Detect which cell encompasses the target text, then output its [x, y] center coordinate. 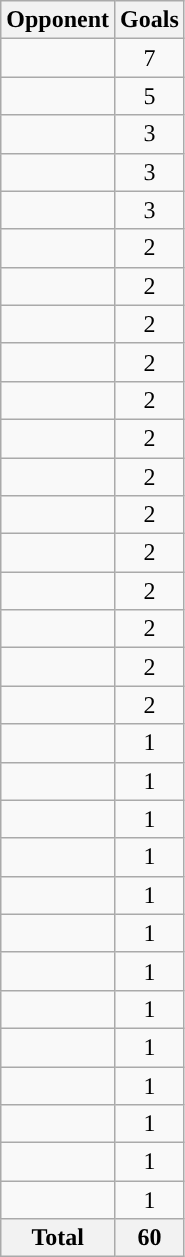
Opponent [58, 20]
Goals [150, 20]
Total [58, 1238]
5 [150, 96]
60 [150, 1238]
7 [150, 58]
